Capture the cell that displays the provided text and extract its [X, Y] central coordinate. 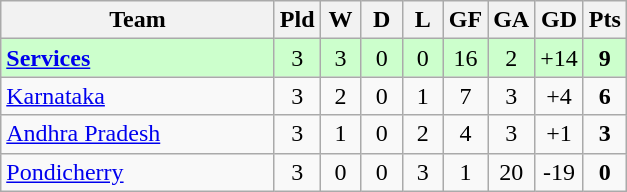
Pld [297, 20]
Services [138, 58]
L [422, 20]
4 [465, 134]
-19 [560, 172]
+1 [560, 134]
GA [512, 20]
Pts [604, 20]
7 [465, 96]
W [340, 20]
Andhra Pradesh [138, 134]
20 [512, 172]
GD [560, 20]
Pondicherry [138, 172]
+14 [560, 58]
9 [604, 58]
Team [138, 20]
GF [465, 20]
+4 [560, 96]
D [382, 20]
16 [465, 58]
Karnataka [138, 96]
6 [604, 96]
